Determine the [x, y] coordinate at the center of the cell enclosing the given text.  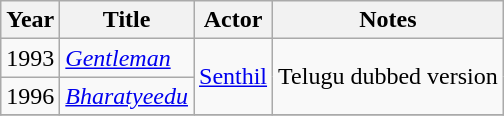
1996 [30, 96]
1993 [30, 58]
Actor [234, 20]
Senthil [234, 77]
Telugu dubbed version [388, 77]
Gentleman [127, 58]
Bharatyeedu [127, 96]
Year [30, 20]
Notes [388, 20]
Title [127, 20]
